Detect which cell encompasses the target text, then output its (x, y) center coordinate. 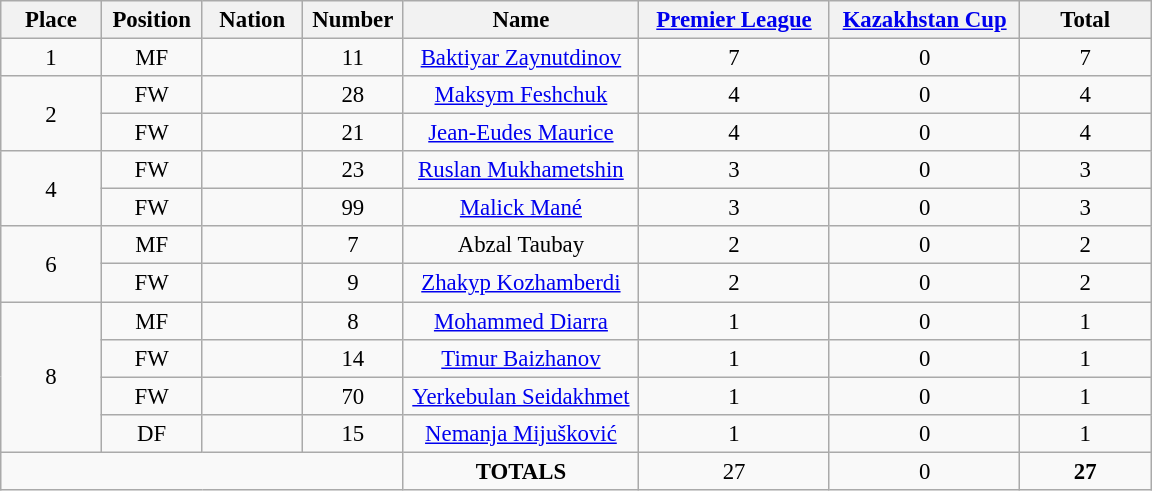
Jean-Eudes Maurice (521, 133)
Total (1086, 20)
21 (354, 133)
Name (521, 20)
9 (354, 283)
Maksym Feshchuk (521, 95)
Abzal Taubay (521, 245)
Baktiyar Zaynutdinov (521, 58)
Yerkebulan Seidakhmet (521, 396)
Timur Baizhanov (521, 358)
Mohammed Diarra (521, 321)
70 (354, 396)
15 (354, 433)
Zhakyp Kozhamberdi (521, 283)
Nation (252, 20)
11 (354, 58)
Ruslan Mukhametshin (521, 170)
99 (354, 208)
14 (354, 358)
Kazakhstan Cup (924, 20)
Place (52, 20)
Position (152, 20)
DF (152, 433)
TOTALS (521, 471)
Nemanja Mijušković (521, 433)
23 (354, 170)
Malick Mané (521, 208)
28 (354, 95)
6 (52, 264)
Number (354, 20)
Premier League (734, 20)
